Locate the cell with the specified text and output its [X, Y] center coordinate. 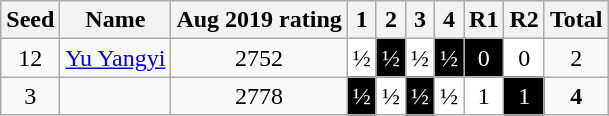
12 [30, 58]
Seed [30, 20]
Aug 2019 rating [259, 20]
Yu Yangyi [116, 58]
R2 [524, 20]
Total [576, 20]
2752 [259, 58]
R1 [484, 20]
2778 [259, 96]
Name [116, 20]
